Pinpoint the cell where the given text exists, returning its [X, Y] midpoint coordinate. 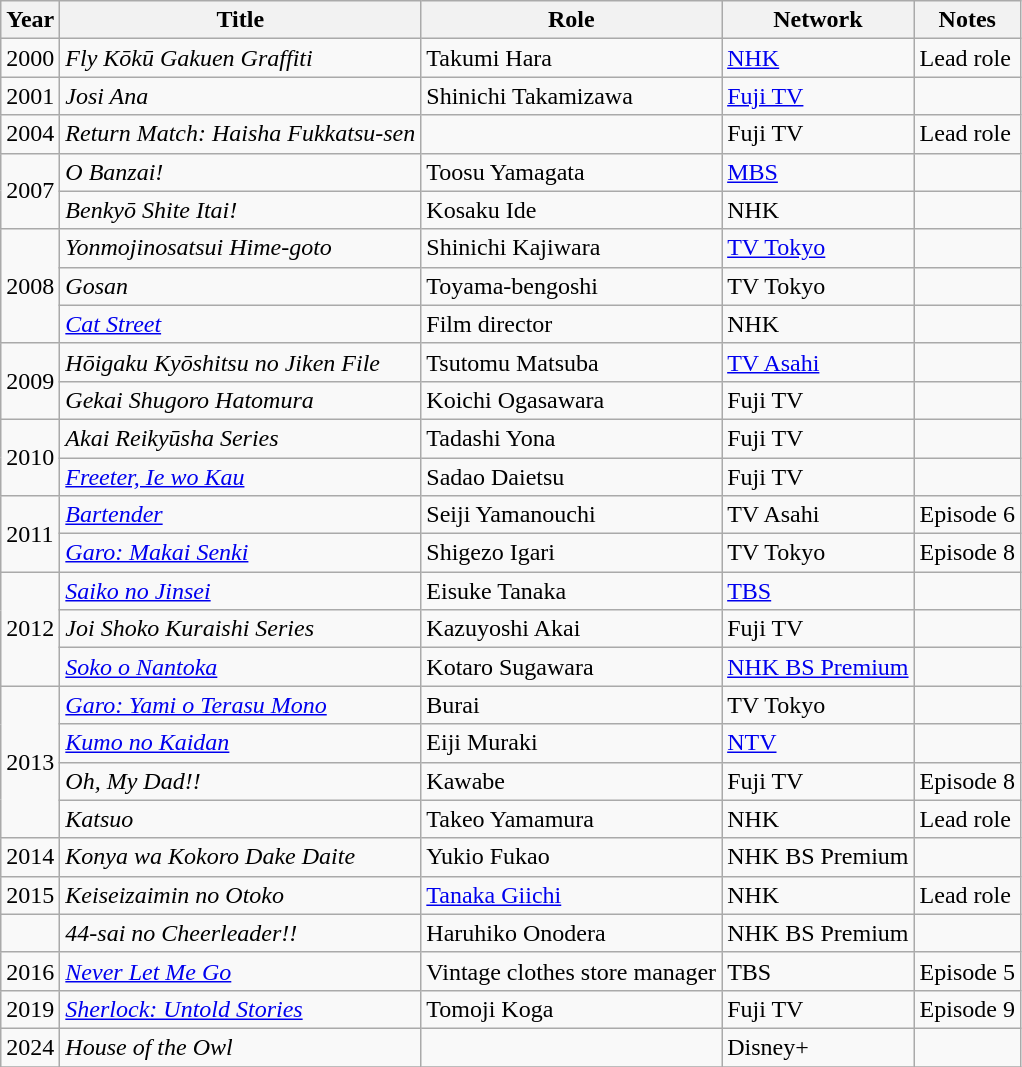
Gekai Shugoro Hatomura [240, 400]
Yukio Fukao [572, 857]
Episode 9 [967, 1009]
O Banzai! [240, 172]
Never Let Me Go [240, 971]
Keiseizaimin no Otoko [240, 895]
Soko o Nantoka [240, 667]
2000 [30, 58]
Eiji Muraki [572, 743]
Toyama-bengoshi [572, 286]
2001 [30, 96]
2010 [30, 457]
Episode 5 [967, 971]
Toosu Yamagata [572, 172]
Tanaka Giichi [572, 895]
Vintage clothes store manager [572, 971]
Benkyō Shite Itai! [240, 210]
Koichi Ogasawara [572, 400]
2004 [30, 134]
Shinichi Takamizawa [572, 96]
Eisuke Tanaka [572, 591]
Akai Reikyūsha Series [240, 438]
Episode 6 [967, 515]
Tadashi Yona [572, 438]
Tsutomu Matsuba [572, 362]
2008 [30, 286]
Josi Ana [240, 96]
Kazuyoshi Akai [572, 629]
2013 [30, 762]
NTV [818, 743]
Konya wa Kokoro Dake Daite [240, 857]
2024 [30, 1047]
Kawabe [572, 781]
Network [818, 20]
Sherlock: Untold Stories [240, 1009]
Joi Shoko Kuraishi Series [240, 629]
Kumo no Kaidan [240, 743]
Disney+ [818, 1047]
Bartender [240, 515]
Kotaro Sugawara [572, 667]
House of the Owl [240, 1047]
Cat Street [240, 324]
Oh, My Dad!! [240, 781]
Garo: Yami o Terasu Mono [240, 705]
Shigezo Igari [572, 553]
Shinichi Kajiwara [572, 248]
Fly Kōkū Gakuen Graffiti [240, 58]
2011 [30, 534]
Tomoji Koga [572, 1009]
MBS [818, 172]
Kosaku Ide [572, 210]
2016 [30, 971]
2014 [30, 857]
Year [30, 20]
2009 [30, 381]
Hōigaku Kyōshitsu no Jiken File [240, 362]
Burai [572, 705]
44-sai no Cheerleader!! [240, 933]
Role [572, 20]
2007 [30, 191]
Sadao Daietsu [572, 477]
Return Match: Haisha Fukkatsu-sen [240, 134]
Film director [572, 324]
Takumi Hara [572, 58]
Title [240, 20]
Gosan [240, 286]
Seiji Yamanouchi [572, 515]
Katsuo [240, 819]
Yonmojinosatsui Hime-goto [240, 248]
Freeter, Ie wo Kau [240, 477]
Takeo Yamamura [572, 819]
Notes [967, 20]
Haruhiko Onodera [572, 933]
2012 [30, 629]
2015 [30, 895]
Garo: Makai Senki [240, 553]
2019 [30, 1009]
Saiko no Jinsei [240, 591]
